From the cell containing the given text, extract its center point as [X, Y] coordinate. 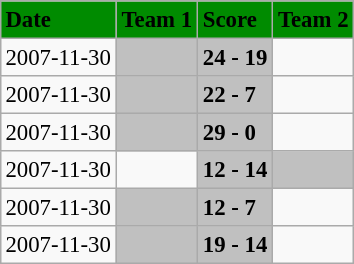
12 - 7 [234, 208]
19 - 14 [234, 245]
24 - 19 [234, 57]
Team 1 [156, 20]
Team 2 [314, 20]
Score [234, 20]
12 - 14 [234, 170]
22 - 7 [234, 95]
Date [58, 20]
29 - 0 [234, 133]
